Search for the cell housing the specified text and yield its (X, Y) center coordinate. 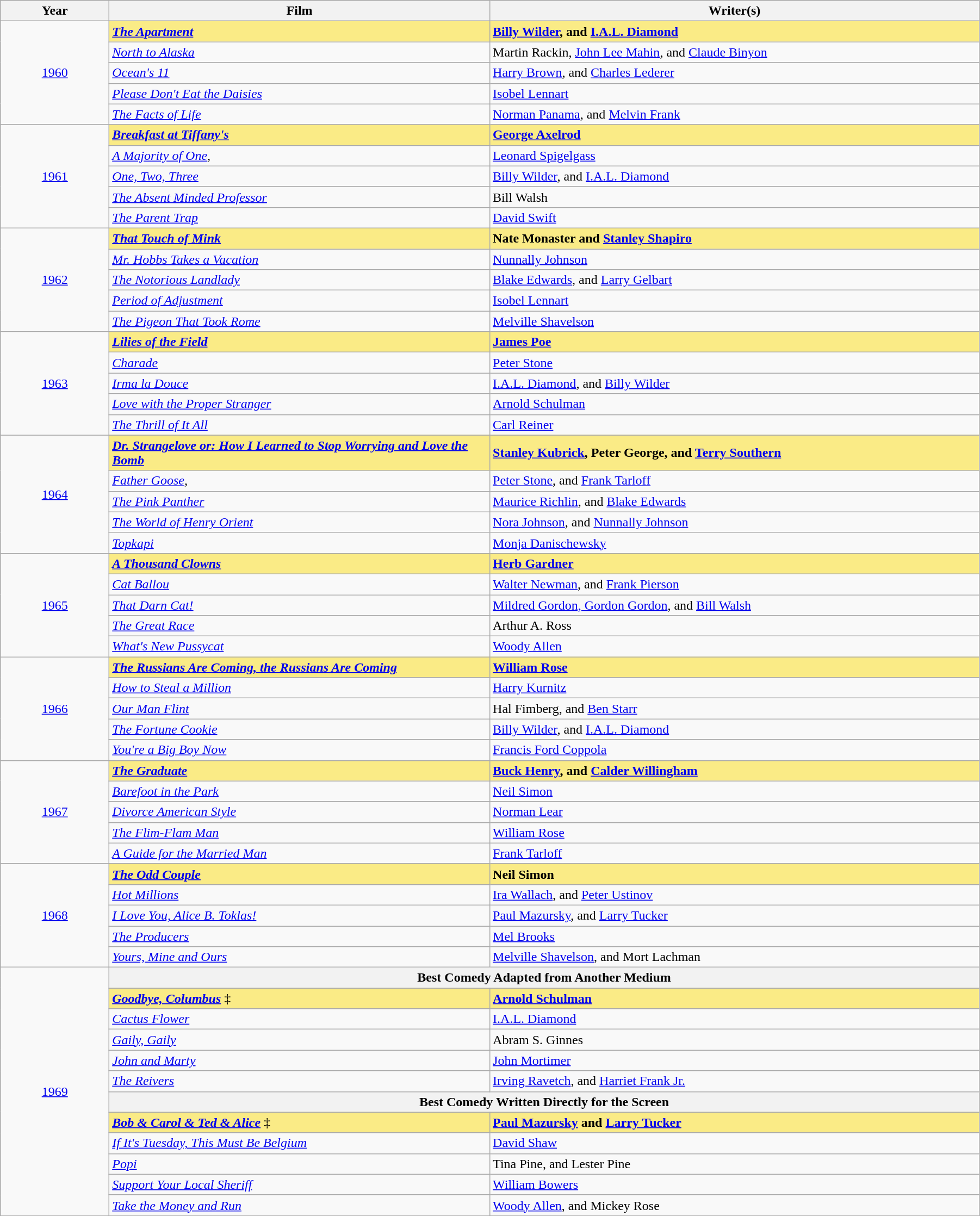
Arthur A. Ross (735, 626)
North to Alaska (300, 52)
One, Two, Three (300, 176)
I.A.L. Diamond, and Billy Wilder (735, 383)
The Pink Panther (300, 501)
Walter Newman, and Frank Pierson (735, 584)
The Flim-Flam Man (300, 833)
Nunnally Johnson (735, 259)
Lilies of the Field (300, 342)
You're a Big Boy Now (300, 750)
Ira Wallach, and Peter Ustinov (735, 895)
The Odd Couple (300, 874)
1965 (55, 605)
David Swift (735, 218)
Harry Kurnitz (735, 688)
Ocean's 11 (300, 73)
Divorce American Style (300, 812)
Period of Adjustment (300, 301)
John and Marty (300, 1060)
Bob & Carol & Ted & Alice ‡ (300, 1122)
If It's Tuesday, This Must Be Belgium (300, 1143)
A Thousand Clowns (300, 563)
1960 (55, 73)
Norman Lear (735, 812)
The World of Henry Orient (300, 522)
Leonard Spigelgass (735, 156)
Breakfast at Tiffany's (300, 135)
Paul Mazursky, and Larry Tucker (735, 915)
The Producers (300, 936)
Barefoot in the Park (300, 791)
Love with the Proper Stranger (300, 404)
1963 (55, 383)
Harry Brown, and Charles Lederer (735, 73)
The Russians Are Coming, the Russians Are Coming (300, 667)
Year (55, 11)
Irving Ravetch, and Harriet Frank Jr. (735, 1081)
1967 (55, 812)
Charade (300, 363)
The Facts of Life (300, 114)
Melville Shavelson (735, 321)
Father Goose, (300, 481)
Cat Ballou (300, 584)
Maurice Richlin, and Blake Edwards (735, 501)
1964 (55, 494)
The Fortune Cookie (300, 729)
Gaily, Gaily (300, 1040)
Blake Edwards, and Larry Gelbart (735, 280)
William Bowers (735, 1184)
Our Man Flint (300, 709)
Goodbye, Columbus ‡ (300, 998)
Peter Stone, and Frank Tarloff (735, 481)
Popi (300, 1164)
1969 (55, 1092)
Cactus Flower (300, 1019)
Writer(s) (735, 11)
Support Your Local Sheriff (300, 1184)
Peter Stone (735, 363)
Paul Mazursky and Larry Tucker (735, 1122)
Take the Money and Run (300, 1205)
Stanley Kubrick, Peter George, and Terry Southern (735, 452)
Nora Johnson, and Nunnally Johnson (735, 522)
Please Don't Eat the Daisies (300, 94)
Bill Walsh (735, 197)
Woody Allen (735, 647)
Mel Brooks (735, 936)
Hot Millions (300, 895)
Nate Monaster and Stanley Shapiro (735, 238)
Yours, Mine and Ours (300, 957)
1962 (55, 280)
Hal Fimberg, and Ben Starr (735, 709)
Woody Allen, and Mickey Rose (735, 1205)
Norman Panama, and Melvin Frank (735, 114)
The Reivers (300, 1081)
Carl Reiner (735, 425)
Monja Danischewsky (735, 543)
The Notorious Landlady (300, 280)
Abram S. Ginnes (735, 1040)
Tina Pine, and Lester Pine (735, 1164)
What's New Pussycat (300, 647)
The Great Race (300, 626)
The Absent Minded Professor (300, 197)
A Majority of One, (300, 156)
David Shaw (735, 1143)
Film (300, 11)
1968 (55, 915)
1966 (55, 709)
How to Steal a Million (300, 688)
The Parent Trap (300, 218)
Martin Rackin, John Lee Mahin, and Claude Binyon (735, 52)
The Thrill of It All (300, 425)
I Love You, Alice B. Toklas! (300, 915)
John Mortimer (735, 1060)
James Poe (735, 342)
Melville Shavelson, and Mort Lachman (735, 957)
The Apartment (300, 32)
Best Comedy Adapted from Another Medium (544, 978)
Best Comedy Written Directly for the Screen (544, 1102)
Francis Ford Coppola (735, 750)
A Guide for the Married Man (300, 853)
The Pigeon That Took Rome (300, 321)
Irma la Douce (300, 383)
I.A.L. Diamond (735, 1019)
George Axelrod (735, 135)
Frank Tarloff (735, 853)
Buck Henry, and Calder Willingham (735, 771)
Dr. Strangelove or: How I Learned to Stop Worrying and Love the Bomb (300, 452)
That Darn Cat! (300, 605)
That Touch of Mink (300, 238)
Mr. Hobbs Takes a Vacation (300, 259)
1961 (55, 176)
The Graduate (300, 771)
Herb Gardner (735, 563)
Mildred Gordon, Gordon Gordon, and Bill Walsh (735, 605)
Topkapi (300, 543)
